Extract the [X, Y] coordinate from the center of the cell holding the provided text.  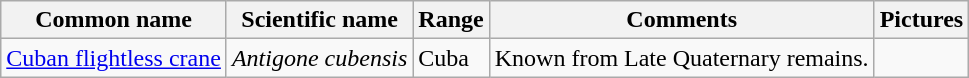
Antigone cubensis [319, 58]
Cuban flightless crane [114, 58]
Common name [114, 20]
Comments [682, 20]
Pictures [922, 20]
Scientific name [319, 20]
Cuba [451, 58]
Range [451, 20]
Known from Late Quaternary remains. [682, 58]
